Locate the cell with the specified text and output its [x, y] center coordinate. 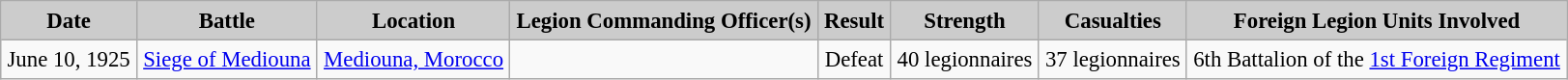
37 legionnaires [1113, 59]
Strength [964, 20]
June 10, 1925 [70, 59]
40 legionnaires [964, 59]
Battle [226, 20]
Legion Commanding Officer(s) [664, 20]
Location [413, 20]
Defeat [854, 59]
Foreign Legion Units Involved [1376, 20]
Result [854, 20]
Date [70, 20]
Mediouna, Morocco [413, 59]
Siege of Mediouna [226, 59]
6th Battalion of the 1st Foreign Regiment [1376, 59]
Casualties [1113, 20]
